From the cell containing the given text, extract its center point as [X, Y] coordinate. 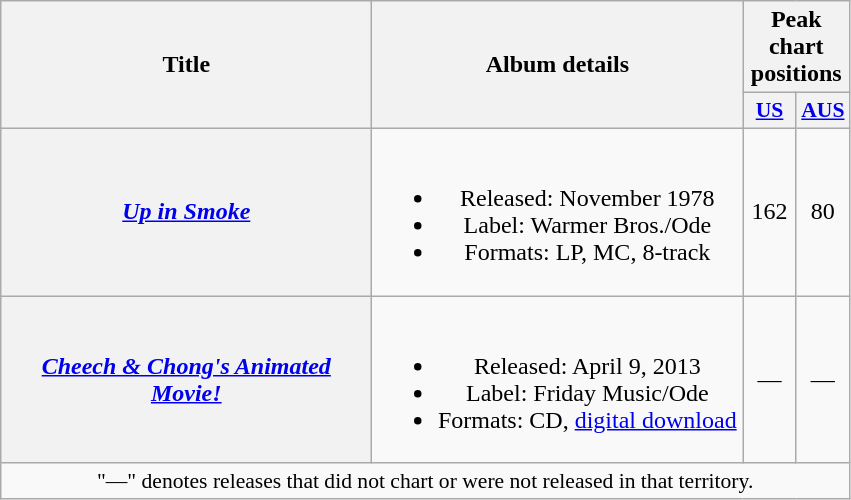
Released: November 1978Label: Warmer Bros./OdeFormats: LP, MC, 8-track [558, 212]
Album details [558, 65]
AUS [822, 111]
Released: April 9, 2013Label: Friday Music/OdeFormats: CD, digital download [558, 380]
Up in Smoke [186, 212]
162 [770, 212]
Title [186, 65]
Cheech & Chong's Animated Movie! [186, 380]
80 [822, 212]
Peak chart positions [796, 47]
US [770, 111]
"—" denotes releases that did not chart or were not released in that territory. [426, 481]
